From the cell containing the given text, extract its center point as (X, Y) coordinate. 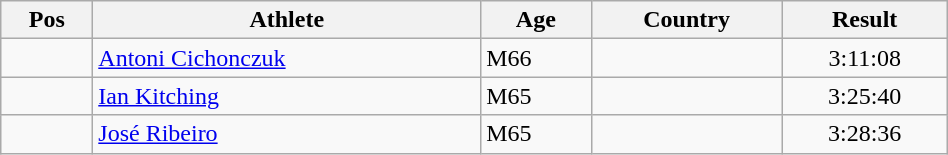
Athlete (287, 20)
Country (686, 20)
3:28:36 (864, 134)
Pos (47, 20)
3:25:40 (864, 96)
3:11:08 (864, 58)
Antoni Cichonczuk (287, 58)
Result (864, 20)
Age (536, 20)
M66 (536, 58)
Ian Kitching (287, 96)
José Ribeiro (287, 134)
